Return the [X, Y] coordinate for the center point of the cell that contains the specified text.  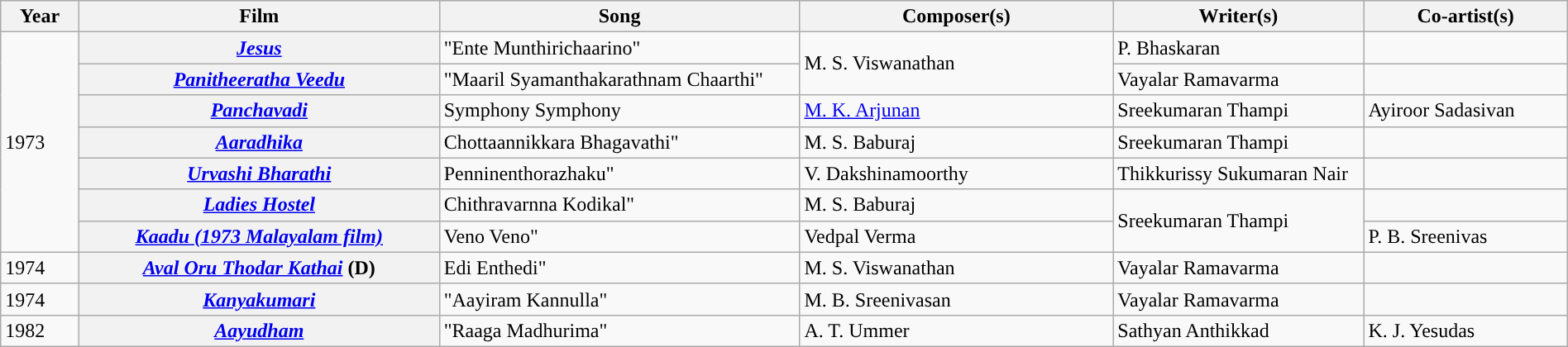
Symphony Symphony [619, 111]
Panitheeratha Veedu [259, 79]
Urvashi Bharathi [259, 173]
1982 [40, 330]
Jesus [259, 48]
Chithravarnna Kodikal" [619, 205]
A. T. Ummer [956, 330]
"Ente Munthirichaarino" [619, 48]
Aval Oru Thodar Kathai (D) [259, 268]
V. Dakshinamoorthy [956, 173]
Thikkurissy Sukumaran Nair [1239, 173]
Edi Enthedi" [619, 268]
P. B. Sreenivas [1465, 236]
Year [40, 17]
Co-artist(s) [1465, 17]
Composer(s) [956, 17]
Veno Veno" [619, 236]
"Maaril Syamanthakarathnam Chaarthi" [619, 79]
Kanyakumari [259, 299]
Aaradhika [259, 142]
Sathyan Anthikkad [1239, 330]
Writer(s) [1239, 17]
"Raaga Madhurima" [619, 330]
Ladies Hostel [259, 205]
Ayiroor Sadasivan [1465, 111]
Aayudham [259, 330]
Kaadu (1973 Malayalam film) [259, 236]
P. Bhaskaran [1239, 48]
Film [259, 17]
Penninenthorazhaku" [619, 173]
Panchavadi [259, 111]
Chottaannikkara Bhagavathi" [619, 142]
1973 [40, 142]
M. B. Sreenivasan [956, 299]
"Aayiram Kannulla" [619, 299]
Vedpal Verma [956, 236]
Song [619, 17]
K. J. Yesudas [1465, 330]
M. K. Arjunan [956, 111]
